For the text-containing cell, return its midpoint in [x, y] coordinate format. 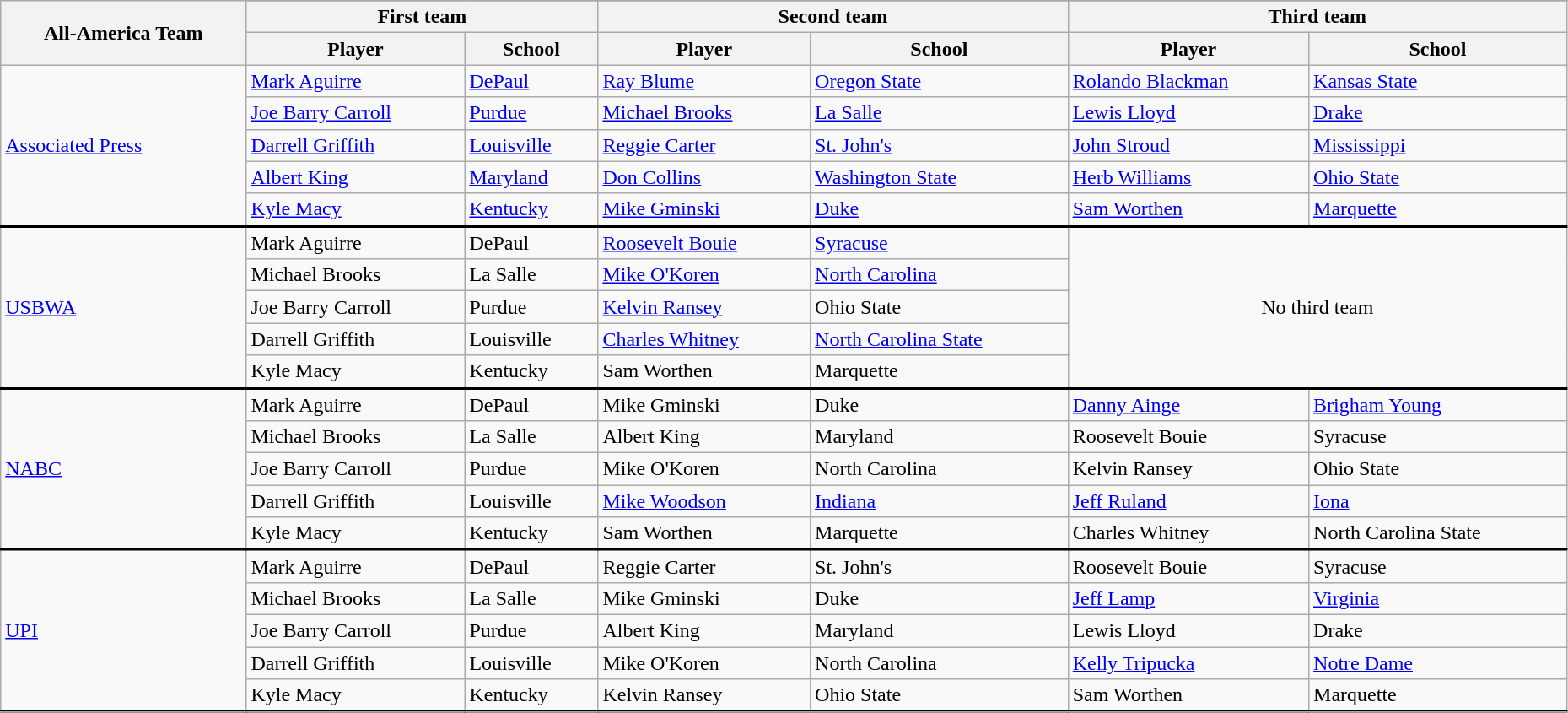
UPI [123, 631]
Associated Press [123, 145]
Washington State [940, 177]
All-America Team [123, 33]
Jeff Lamp [1188, 598]
Third team [1317, 17]
Oregon State [940, 81]
Indiana [940, 501]
John Stroud [1188, 145]
First team [422, 17]
Danny Ainge [1188, 405]
Kelly Tripucka [1188, 662]
Rolando Blackman [1188, 81]
Herb Williams [1188, 177]
No third team [1317, 307]
Second team [833, 17]
Virginia [1438, 598]
Jeff Ruland [1188, 501]
Don Collins [704, 177]
Mississippi [1438, 145]
NABC [123, 469]
USBWA [123, 307]
Mike Woodson [704, 501]
Kansas State [1438, 81]
Brigham Young [1438, 405]
Iona [1438, 501]
Notre Dame [1438, 662]
Ray Blume [704, 81]
